Search for the cell housing the specified text and yield its [X, Y] center coordinate. 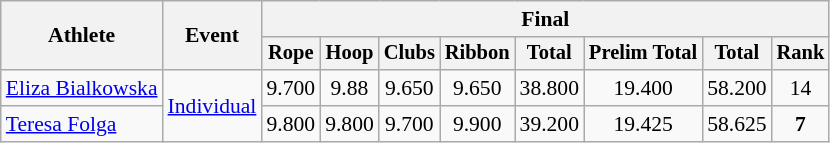
19.425 [643, 124]
9.88 [350, 88]
7 [801, 124]
14 [801, 88]
Final [545, 19]
Clubs [410, 54]
Prelim Total [643, 54]
Hoop [350, 54]
39.200 [550, 124]
9.900 [478, 124]
58.625 [736, 124]
Event [212, 36]
Teresa Folga [82, 124]
38.800 [550, 88]
58.200 [736, 88]
Eliza Bialkowska [82, 88]
Rope [290, 54]
Individual [212, 106]
Athlete [82, 36]
Rank [801, 54]
Ribbon [478, 54]
19.400 [643, 88]
